Capture the cell that displays the provided text and extract its (X, Y) central coordinate. 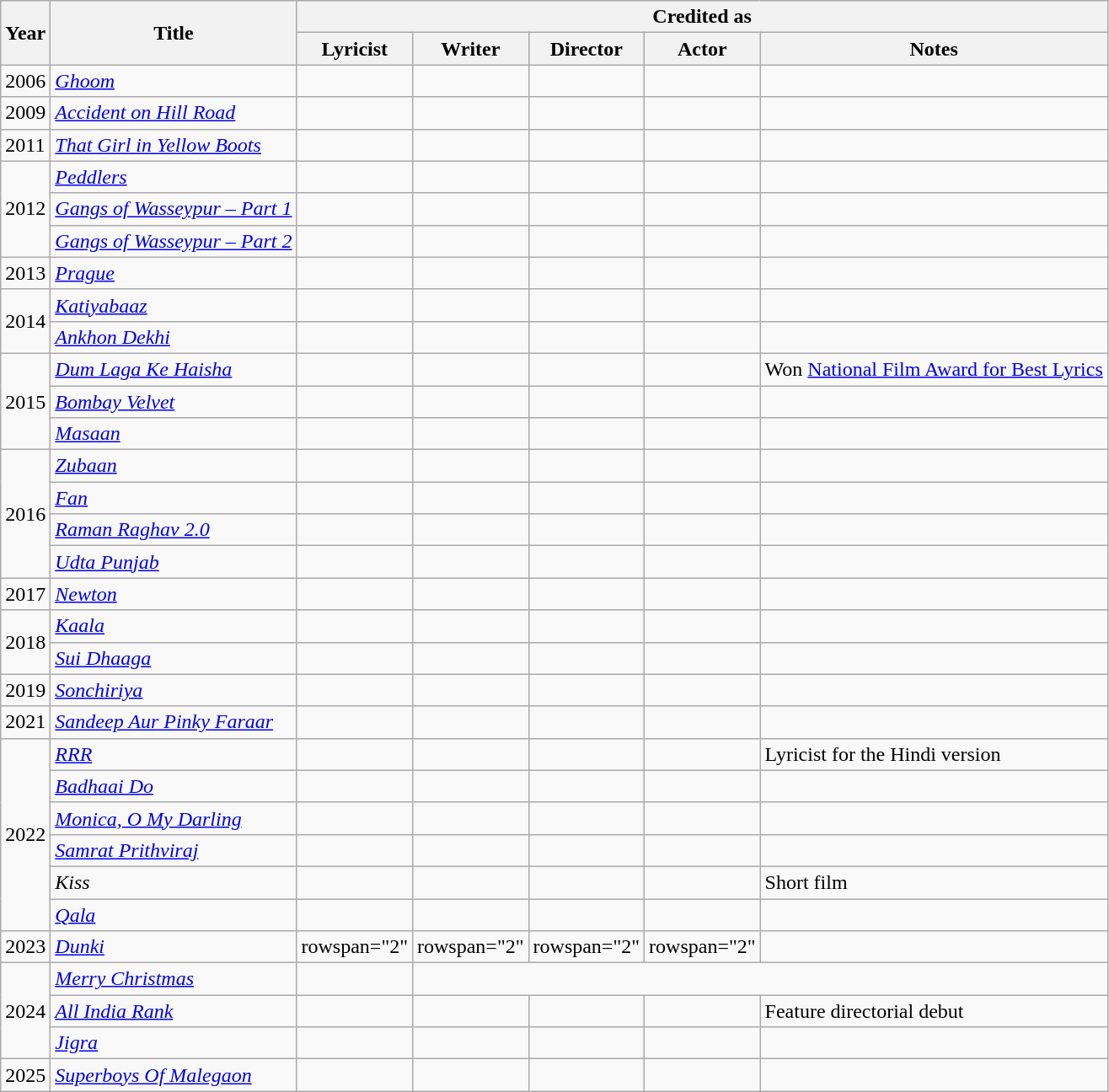
Jigra (174, 1043)
Gangs of Wasseypur – Part 1 (174, 209)
2006 (25, 81)
Fan (174, 498)
Raman Raghav 2.0 (174, 530)
Title (174, 33)
Actor (703, 49)
Badhaai Do (174, 786)
Monica, O My Darling (174, 818)
Writer (471, 49)
2012 (25, 209)
2019 (25, 690)
Feature directorial debut (934, 1011)
Gangs of Wasseypur – Part 2 (174, 241)
2015 (25, 401)
Dum Laga Ke Haisha (174, 369)
Masaan (174, 434)
Dunki (174, 947)
Udta Punjab (174, 562)
Ghoom (174, 81)
Lyricist (355, 49)
Qala (174, 914)
Samrat Prithviraj (174, 850)
2013 (25, 273)
2016 (25, 514)
2014 (25, 321)
Newton (174, 594)
Notes (934, 49)
Short film (934, 882)
Superboys Of Malegaon (174, 1075)
Merry Christmas (174, 979)
Lyricist for the Hindi version (934, 754)
Won National Film Award for Best Lyrics (934, 369)
Bombay Velvet (174, 402)
Sandeep Aur Pinky Faraar (174, 722)
Credited as (702, 17)
Sonchiriya (174, 690)
Prague (174, 273)
Year (25, 33)
That Girl in Yellow Boots (174, 145)
Accident on Hill Road (174, 113)
2021 (25, 722)
Kaala (174, 626)
2023 (25, 947)
2017 (25, 594)
2018 (25, 642)
2024 (25, 1011)
Sui Dhaaga (174, 658)
Peddlers (174, 177)
All India Rank (174, 1011)
Kiss (174, 882)
2025 (25, 1075)
Katiyabaaz (174, 305)
2011 (25, 145)
2009 (25, 113)
Ankhon Dekhi (174, 337)
Zubaan (174, 466)
Director (587, 49)
RRR (174, 754)
2022 (25, 834)
